Extract the [X, Y] coordinate from the center of the cell holding the provided text.  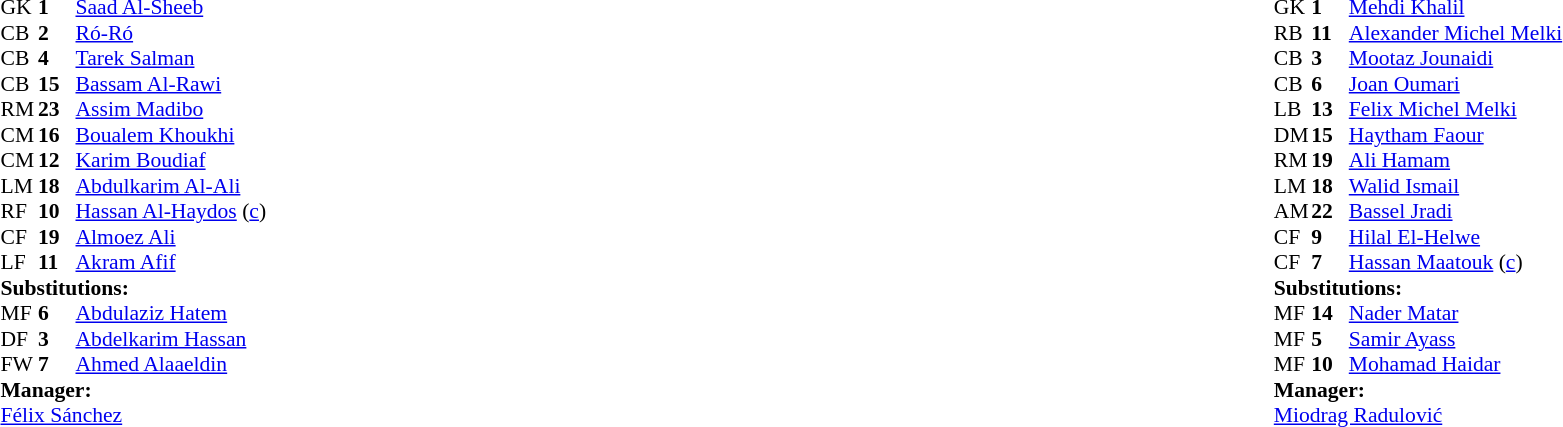
9 [1330, 237]
DF [19, 339]
16 [57, 135]
5 [1330, 339]
22 [1330, 211]
Karim Boudiaf [172, 161]
Abdulaziz Hatem [172, 313]
12 [57, 161]
FW [19, 365]
Walid Ismail [1456, 186]
Ali Hamam [1456, 161]
Felix Michel Melki [1456, 109]
RB [1293, 33]
Alexander Michel Melki [1456, 33]
Bassam Al-Rawi [172, 84]
Mohamad Haidar [1456, 365]
Hassan Maatouk (c) [1456, 263]
4 [57, 59]
Hassan Al-Haydos (c) [172, 211]
LF [19, 263]
Ahmed Alaaeldin [172, 365]
Bassel Jradi [1456, 211]
Samir Ayass [1456, 339]
AM [1293, 211]
Mootaz Jounaidi [1456, 59]
Haytham Faour [1456, 135]
Ró-Ró [172, 33]
DM [1293, 135]
Hilal El-Helwe [1456, 237]
Abdulkarim Al-Ali [172, 186]
LB [1293, 109]
Joan Oumari [1456, 84]
Abdelkarim Hassan [172, 339]
23 [57, 109]
13 [1330, 109]
Almoez Ali [172, 237]
Akram Afif [172, 263]
Assim Madibo [172, 109]
2 [57, 33]
Tarek Salman [172, 59]
Nader Matar [1456, 313]
RF [19, 211]
14 [1330, 313]
Boualem Khoukhi [172, 135]
